Output the (X, Y) coordinate of the center of the cell containing the given text.  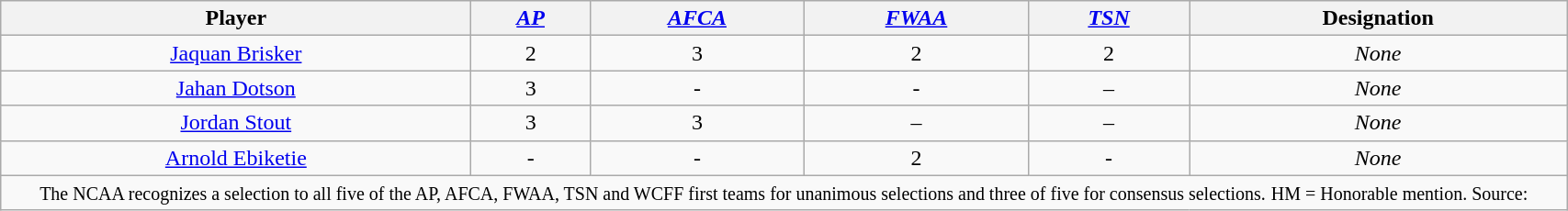
TSN (1110, 18)
Jordan Stout (236, 123)
FWAA (916, 18)
AFCA (696, 18)
AP (531, 18)
Jaquan Brisker (236, 53)
Designation (1378, 18)
Arnold Ebiketie (236, 158)
Jahan Dotson (236, 88)
Player (236, 18)
